Return [x, y] of the center of cell containing provided text 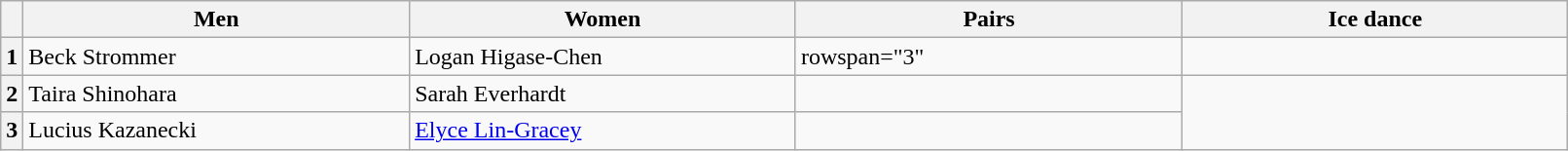
Logan Higase-Chen [603, 57]
Lucius Kazanecki [216, 131]
Women [603, 19]
rowspan="3" [989, 57]
Ice dance [1375, 19]
2 [12, 94]
3 [12, 131]
Elyce Lin-Gracey [603, 131]
Men [216, 19]
Pairs [989, 19]
Beck Strommer [216, 57]
Sarah Everhardt [603, 94]
1 [12, 57]
Taira Shinohara [216, 94]
